For the text-containing cell, return its midpoint in (X, Y) coordinate format. 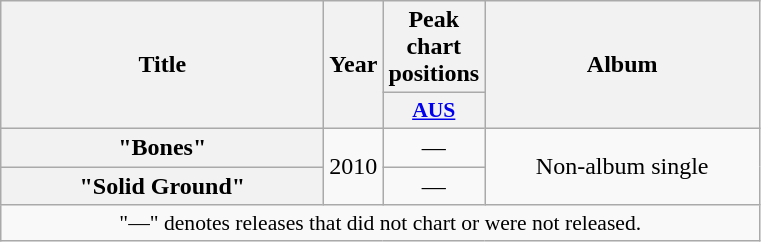
Year (354, 65)
AUS (434, 111)
Title (162, 65)
Peak chart positions (434, 47)
Non-album single (622, 166)
"Bones" (162, 147)
2010 (354, 166)
Album (622, 65)
"Solid Ground" (162, 185)
"—" denotes releases that did not chart or were not released. (380, 223)
